Extract the (x, y) coordinate from the center of the cell holding the provided text.  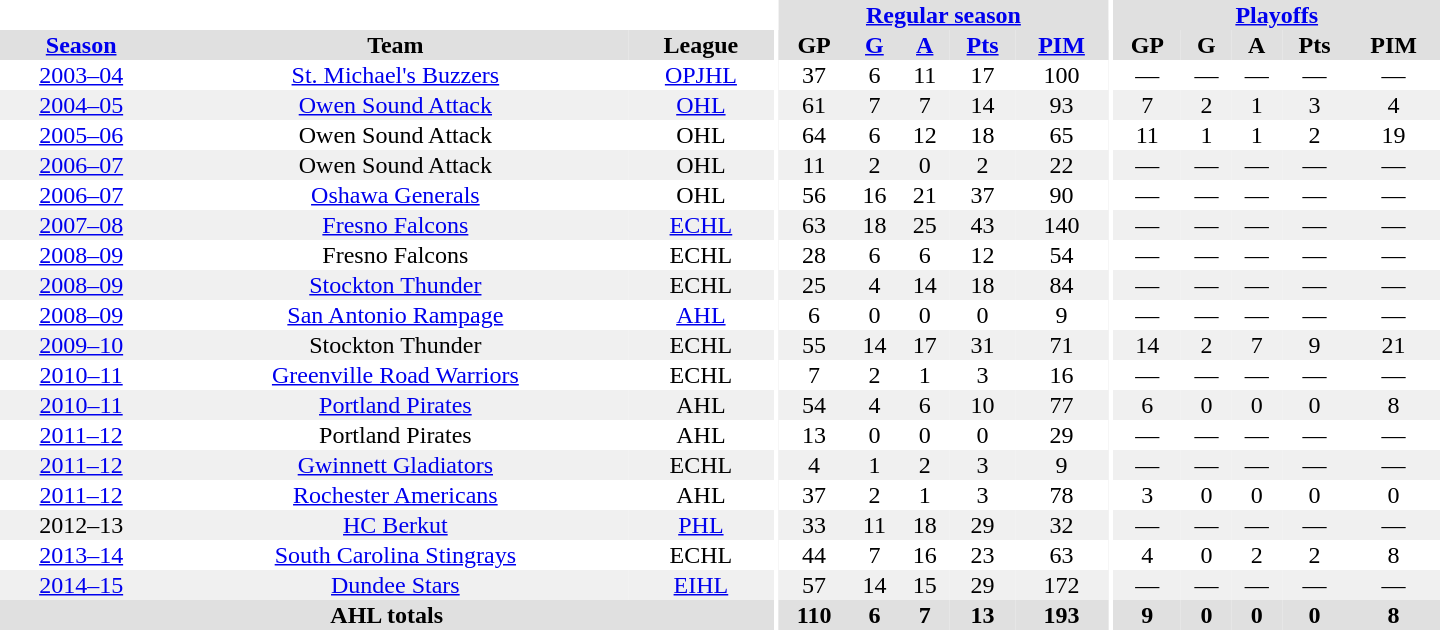
San Antonio Rampage (395, 315)
2013–14 (81, 555)
2012–13 (81, 525)
23 (982, 555)
St. Michael's Buzzers (395, 75)
EIHL (700, 585)
Team (395, 45)
2005–06 (81, 135)
71 (1062, 345)
Rochester Americans (395, 495)
22 (1062, 165)
43 (982, 225)
Gwinnett Gladiators (395, 465)
OPJHL (700, 75)
South Carolina Stingrays (395, 555)
League (700, 45)
90 (1062, 195)
10 (982, 405)
2009–10 (81, 345)
Season (81, 45)
33 (814, 525)
Regular season (944, 15)
56 (814, 195)
172 (1062, 585)
Greenville Road Warriors (395, 375)
84 (1062, 285)
PHL (700, 525)
65 (1062, 135)
AHL totals (386, 615)
19 (1394, 135)
Dundee Stars (395, 585)
77 (1062, 405)
110 (814, 615)
31 (982, 345)
28 (814, 255)
HC Berkut (395, 525)
44 (814, 555)
61 (814, 105)
93 (1062, 105)
2007–08 (81, 225)
55 (814, 345)
2004–05 (81, 105)
140 (1062, 225)
78 (1062, 495)
100 (1062, 75)
2014–15 (81, 585)
57 (814, 585)
2003–04 (81, 75)
193 (1062, 615)
Playoffs (1276, 15)
Oshawa Generals (395, 195)
15 (925, 585)
64 (814, 135)
32 (1062, 525)
